Output the (x, y) coordinate of the center of the cell containing the given text.  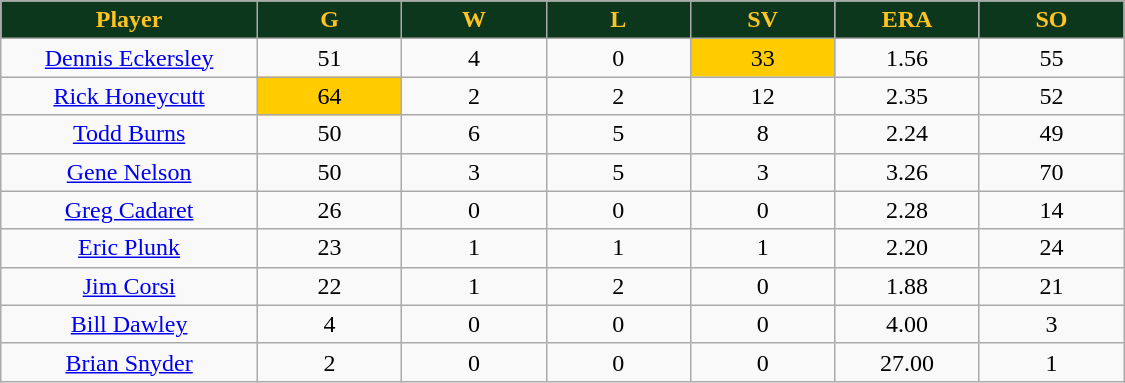
Brian Snyder (130, 362)
L (618, 20)
4.00 (907, 324)
SO (1051, 20)
SV (763, 20)
Rick Honeycutt (130, 96)
64 (329, 96)
1.56 (907, 58)
G (329, 20)
3.26 (907, 172)
Greg Cadaret (130, 210)
Jim Corsi (130, 286)
2.24 (907, 134)
23 (329, 248)
W (474, 20)
51 (329, 58)
Todd Burns (130, 134)
27.00 (907, 362)
70 (1051, 172)
2.20 (907, 248)
1.88 (907, 286)
26 (329, 210)
33 (763, 58)
Player (130, 20)
8 (763, 134)
24 (1051, 248)
Eric Plunk (130, 248)
55 (1051, 58)
12 (763, 96)
21 (1051, 286)
ERA (907, 20)
Gene Nelson (130, 172)
52 (1051, 96)
6 (474, 134)
Bill Dawley (130, 324)
22 (329, 286)
49 (1051, 134)
2.35 (907, 96)
2.28 (907, 210)
14 (1051, 210)
Dennis Eckersley (130, 58)
